For the text-containing cell, return its midpoint in [X, Y] coordinate format. 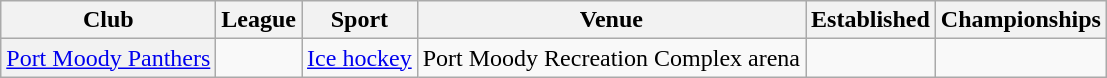
Championships [1020, 20]
Club [108, 20]
Venue [611, 20]
League [259, 20]
Ice hockey [360, 58]
Port Moody Panthers [108, 58]
Established [871, 20]
Port Moody Recreation Complex arena [611, 58]
Sport [360, 20]
